From the cell containing the given text, extract its center point as (x, y) coordinate. 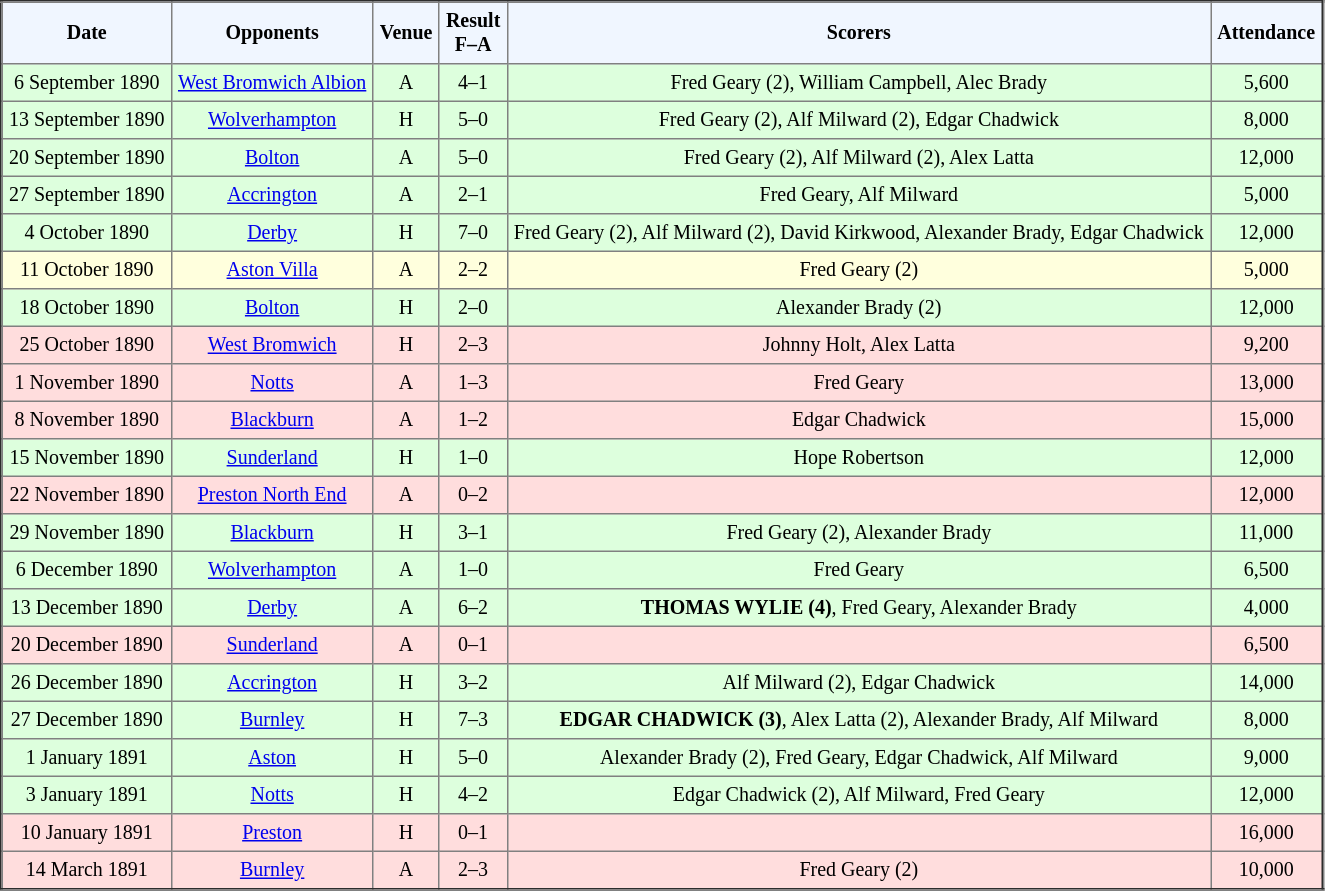
Edgar Chadwick (2), Alf Milward, Fred Geary (858, 795)
11 October 1890 (87, 270)
Alexander Brady (2) (858, 308)
Alexander Brady (2), Fred Geary, Edgar Chadwick, Alf Milward (858, 758)
6 September 1890 (87, 83)
Aston Villa (272, 270)
Fred Geary, Alf Milward (858, 195)
1–2 (473, 420)
Date (87, 33)
1–3 (473, 383)
3–2 (473, 683)
Hope Robertson (858, 458)
West Bromwich (272, 345)
18 October 1890 (87, 308)
4–2 (473, 795)
2–1 (473, 195)
15,000 (1267, 420)
3 January 1891 (87, 795)
Fred Geary (2), William Campbell, Alec Brady (858, 83)
Scorers (858, 33)
1 November 1890 (87, 383)
Opponents (272, 33)
8 November 1890 (87, 420)
27 December 1890 (87, 720)
14 March 1891 (87, 870)
22 November 1890 (87, 495)
Venue (406, 33)
16,000 (1267, 833)
9,000 (1267, 758)
13 September 1890 (87, 120)
4,000 (1267, 608)
THOMAS WYLIE (4), Fred Geary, Alexander Brady (858, 608)
27 September 1890 (87, 195)
26 December 1890 (87, 683)
Aston (272, 758)
Fred Geary (2), Alf Milward (2), Edgar Chadwick (858, 120)
11,000 (1267, 533)
10 January 1891 (87, 833)
25 October 1890 (87, 345)
West Bromwich Albion (272, 83)
0–2 (473, 495)
Preston (272, 833)
10,000 (1267, 870)
Preston North End (272, 495)
Attendance (1267, 33)
2–2 (473, 270)
20 December 1890 (87, 645)
EDGAR CHADWICK (3), Alex Latta (2), Alexander Brady, Alf Milward (858, 720)
7–3 (473, 720)
4–1 (473, 83)
Edgar Chadwick (858, 420)
13 December 1890 (87, 608)
Fred Geary (2), Alf Milward (2), Alex Latta (858, 158)
Fred Geary (2), Alexander Brady (858, 533)
6–2 (473, 608)
Alf Milward (2), Edgar Chadwick (858, 683)
2–0 (473, 308)
1 January 1891 (87, 758)
29 November 1890 (87, 533)
13,000 (1267, 383)
9,200 (1267, 345)
14,000 (1267, 683)
4 October 1890 (87, 233)
7–0 (473, 233)
5,600 (1267, 83)
3–1 (473, 533)
6 December 1890 (87, 570)
ResultF–A (473, 33)
Fred Geary (2), Alf Milward (2), David Kirkwood, Alexander Brady, Edgar Chadwick (858, 233)
Johnny Holt, Alex Latta (858, 345)
20 September 1890 (87, 158)
15 November 1890 (87, 458)
